For the text-containing cell, return its midpoint in [x, y] coordinate format. 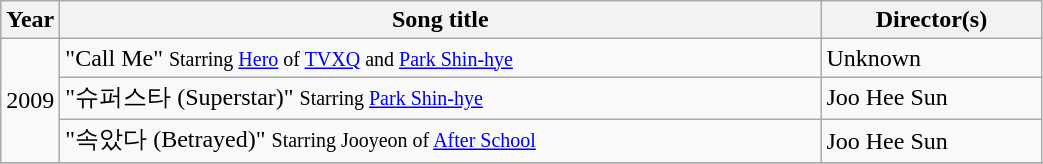
"Call Me" Starring Hero of TVXQ and Park Shin-hye [440, 58]
"속았다 (Betrayed)" Starring Jooyeon of After School [440, 140]
2009 [30, 100]
Unknown [932, 58]
Song title [440, 20]
"슈퍼스타 (Superstar)" Starring Park Shin-hye [440, 98]
Year [30, 20]
Director(s) [932, 20]
